Identify which cell holds the provided text, then report its (X, Y) central coordinate. 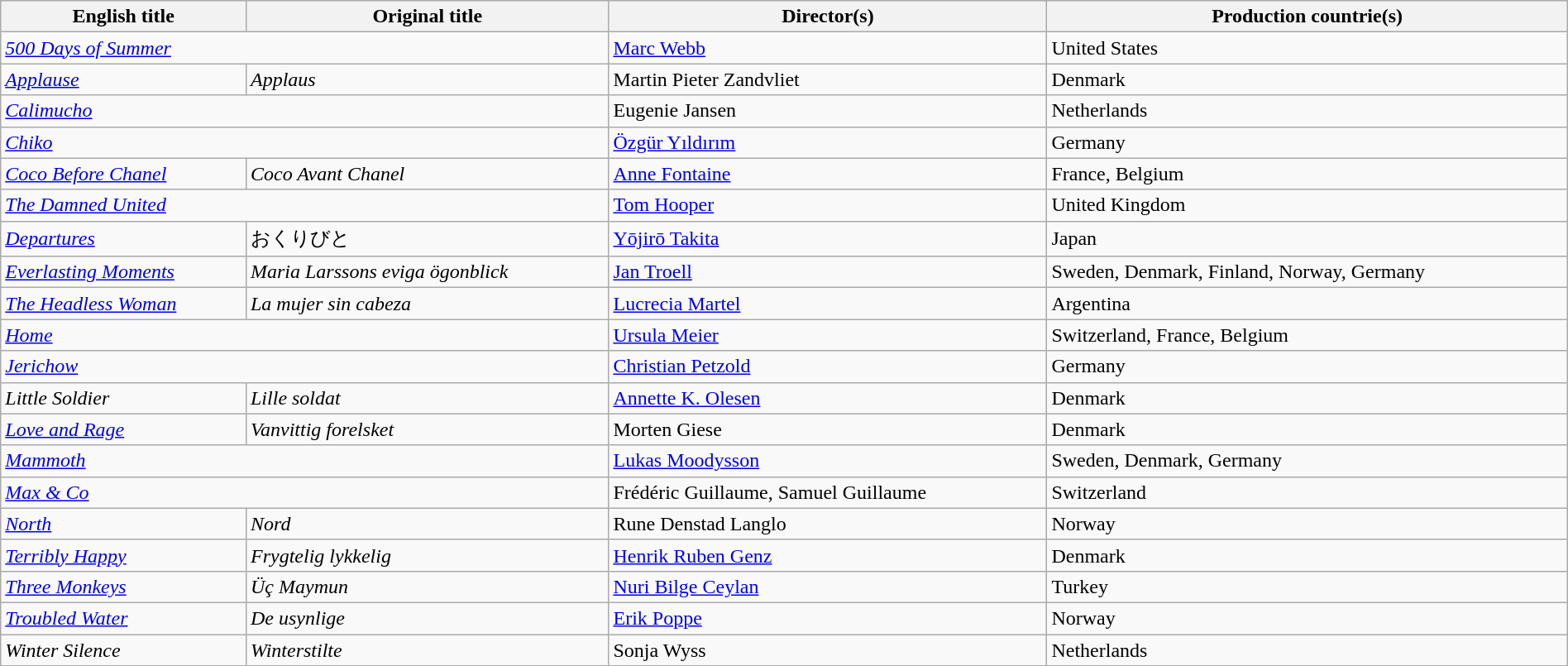
Coco Avant Chanel (427, 174)
Calimucho (304, 111)
Terribly Happy (124, 555)
The Damned United (304, 205)
Three Monkeys (124, 587)
500 Days of Summer (304, 48)
Lille soldat (427, 398)
Sonja Wyss (828, 649)
Sweden, Denmark, Germany (1307, 461)
Switzerland (1307, 492)
Martin Pieter Zandvliet (828, 79)
Everlasting Moments (124, 272)
France, Belgium (1307, 174)
Lukas Moodysson (828, 461)
Jerichow (304, 367)
Christian Petzold (828, 367)
Frygtelig lykkelig (427, 555)
Henrik Ruben Genz (828, 555)
Winter Silence (124, 649)
Yōjirō Takita (828, 238)
Ursula Meier (828, 335)
Morten Giese (828, 429)
Eugenie Jansen (828, 111)
Little Soldier (124, 398)
Tom Hooper (828, 205)
Sweden, Denmark, Finland, Norway, Germany (1307, 272)
Switzerland, France, Belgium (1307, 335)
North (124, 524)
Applaus (427, 79)
Özgür Yıldırım (828, 142)
Nuri Bilge Ceylan (828, 587)
De usynlige (427, 618)
Original title (427, 17)
United Kingdom (1307, 205)
English title (124, 17)
Anne Fontaine (828, 174)
United States (1307, 48)
Production countrie(s) (1307, 17)
Annette K. Olesen (828, 398)
Maria Larssons eviga ögonblick (427, 272)
Home (304, 335)
Marc Webb (828, 48)
おくりびと (427, 238)
Departures (124, 238)
La mujer sin cabeza (427, 304)
Applause (124, 79)
Coco Before Chanel (124, 174)
Erik Poppe (828, 618)
Nord (427, 524)
Vanvittig forelsket (427, 429)
Frédéric Guillaume, Samuel Guillaume (828, 492)
Director(s) (828, 17)
Argentina (1307, 304)
Winterstilte (427, 649)
Jan Troell (828, 272)
Lucrecia Martel (828, 304)
Rune Denstad Langlo (828, 524)
Chiko (304, 142)
Troubled Water (124, 618)
Love and Rage (124, 429)
Japan (1307, 238)
Üç Maymun (427, 587)
Mammoth (304, 461)
Turkey (1307, 587)
The Headless Woman (124, 304)
Max & Co (304, 492)
